Return the [X, Y] coordinate for the center point of the cell that contains the specified text.  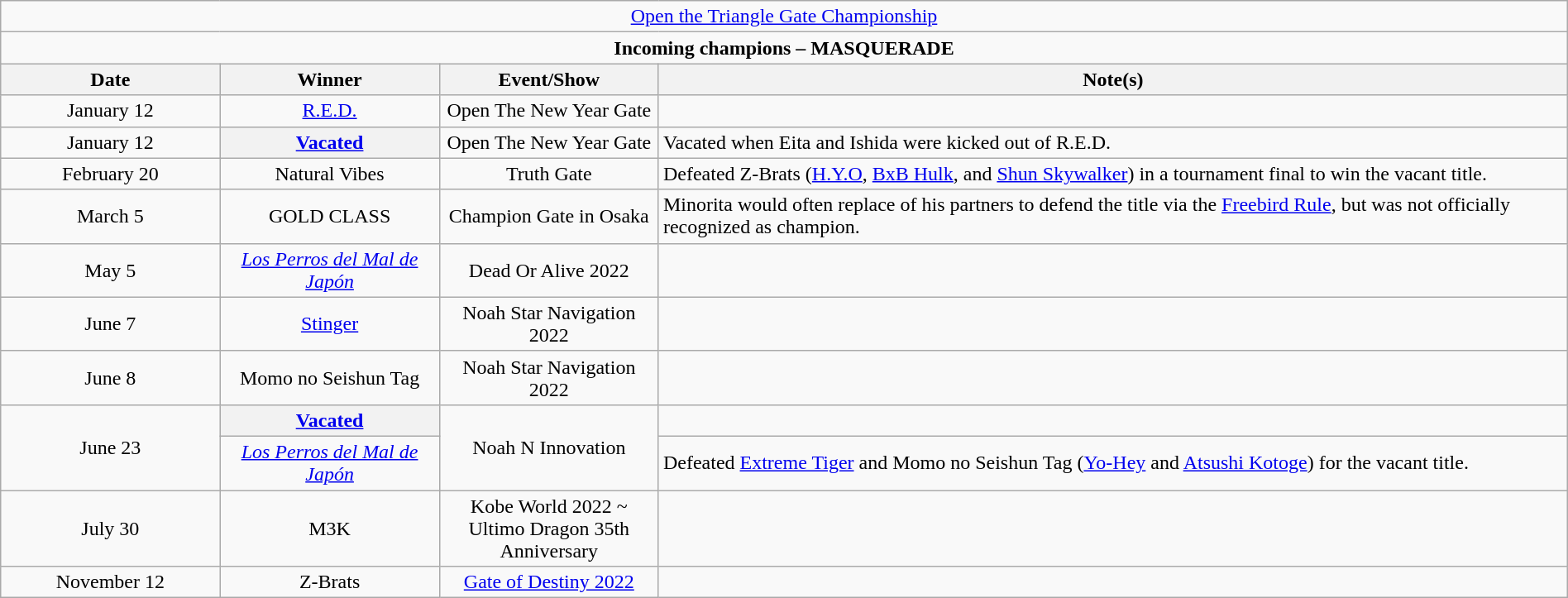
Gate of Destiny 2022 [549, 582]
Incoming champions – MASQUERADE [784, 48]
Winner [329, 79]
Note(s) [1113, 79]
Z-Brats [329, 582]
GOLD CLASS [329, 217]
R.E.D. [329, 111]
Momo no Seishun Tag [329, 377]
Kobe World 2022 ~ Ultimo Dragon 35th Anniversary [549, 528]
June 7 [111, 324]
Noah N Innovation [549, 447]
Defeated Extreme Tiger and Momo no Seishun Tag (Yo-Hey and Atsushi Kotoge) for the vacant title. [1113, 463]
July 30 [111, 528]
Open the Triangle Gate Championship [784, 17]
Vacated when Eita and Ishida were kicked out of R.E.D. [1113, 142]
June 8 [111, 377]
Date [111, 79]
Stinger [329, 324]
February 20 [111, 174]
Defeated Z-Brats (H.Y.O, BxB Hulk, and Shun Skywalker) in a tournament final to win the vacant title. [1113, 174]
November 12 [111, 582]
Champion Gate in Osaka [549, 217]
Minorita would often replace of his partners to defend the title via the Freebird Rule, but was not officially recognized as champion. [1113, 217]
May 5 [111, 270]
Truth Gate [549, 174]
March 5 [111, 217]
Event/Show [549, 79]
June 23 [111, 447]
M3K [329, 528]
Dead Or Alive 2022 [549, 270]
Natural Vibes [329, 174]
